Pinpoint the cell where the given text exists, returning its [X, Y] midpoint coordinate. 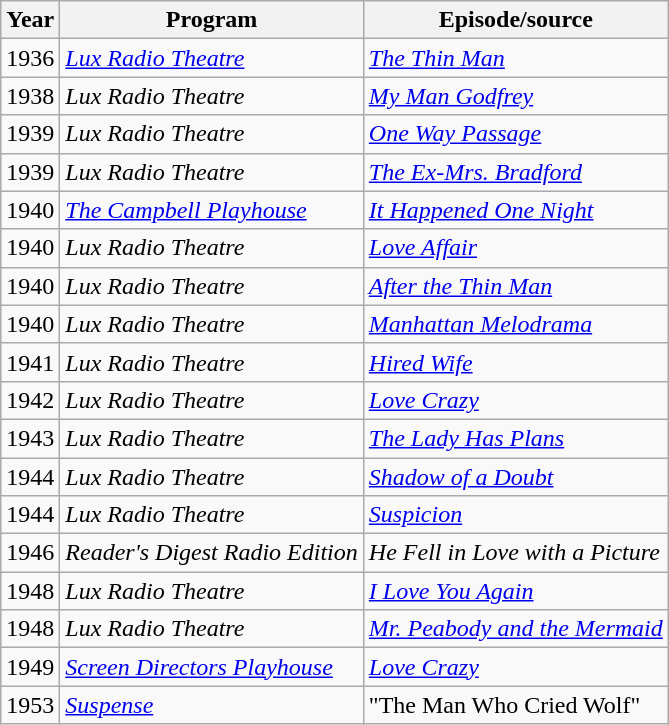
Hired Wife [516, 362]
Shadow of a Doubt [516, 477]
Episode/source [516, 20]
Year [30, 20]
Suspense [212, 705]
The Ex-Mrs. Bradford [516, 172]
Reader's Digest Radio Edition [212, 553]
Suspicion [516, 515]
The Thin Man [516, 58]
Mr. Peabody and the Mermaid [516, 629]
Manhattan Melodrama [516, 324]
Love Affair [516, 248]
1936 [30, 58]
Screen Directors Playhouse [212, 667]
I Love You Again [516, 591]
The Campbell Playhouse [212, 210]
1938 [30, 96]
"The Man Who Cried Wolf" [516, 705]
1941 [30, 362]
1946 [30, 553]
1953 [30, 705]
Program [212, 20]
One Way Passage [516, 134]
It Happened One Night [516, 210]
The Lady Has Plans [516, 438]
1943 [30, 438]
1942 [30, 400]
My Man Godfrey [516, 96]
After the Thin Man [516, 286]
He Fell in Love with a Picture [516, 553]
1949 [30, 667]
